Locate the cell with the specified text and output its [x, y] center coordinate. 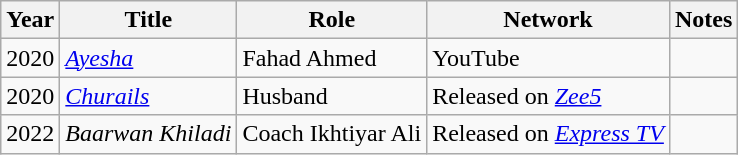
Ayesha [148, 58]
Released on Zee5 [548, 96]
Baarwan Khiladi [148, 134]
Title [148, 20]
Notes [703, 20]
Churails [148, 96]
Released on Express TV [548, 134]
Network [548, 20]
2022 [30, 134]
Coach Ikhtiyar Ali [332, 134]
Husband [332, 96]
Role [332, 20]
YouTube [548, 58]
Year [30, 20]
Fahad Ahmed [332, 58]
